Scan for the cell matching the given text and deliver its (x, y) coordinate at center. 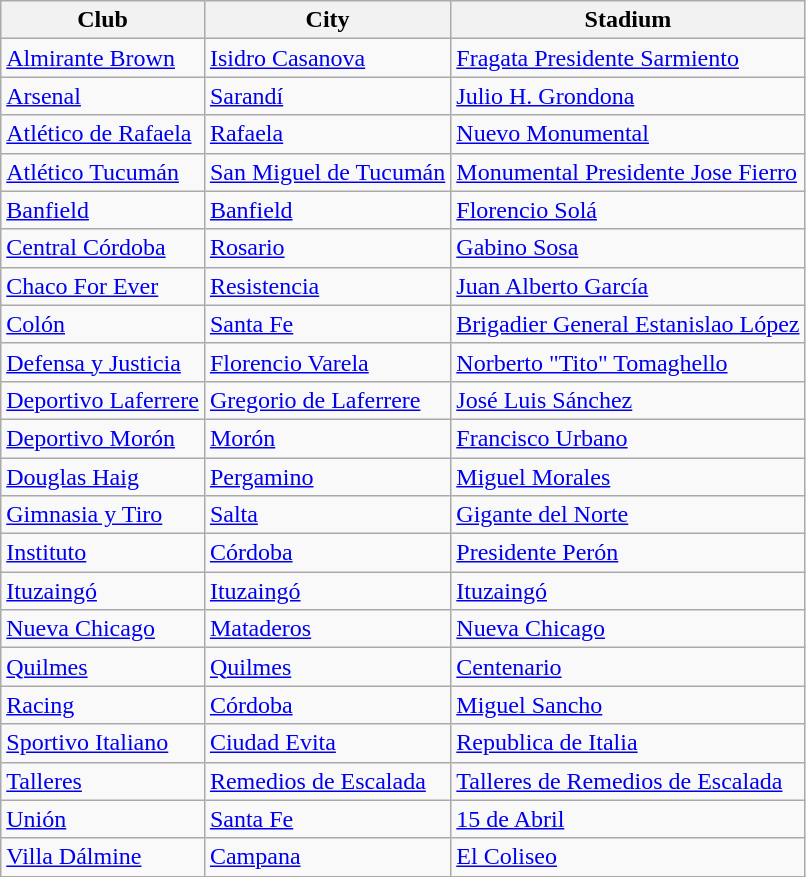
Stadium (628, 20)
Juan Alberto García (628, 286)
Rosario (327, 248)
San Miguel de Tucumán (327, 172)
Miguel Sancho (628, 705)
Brigadier General Estanislao López (628, 324)
Gregorio de Laferrere (327, 400)
Florencio Solá (628, 210)
Gimnasia y Tiro (103, 515)
Julio H. Grondona (628, 96)
El Coliseo (628, 857)
Ciudad Evita (327, 743)
Gigante del Norte (628, 515)
Pergamino (327, 477)
Fragata Presidente Sarmiento (628, 58)
Sportivo Italiano (103, 743)
Isidro Casanova (327, 58)
Presidente Perón (628, 553)
Unión (103, 819)
Deportivo Morón (103, 438)
Instituto (103, 553)
Republica de Italia (628, 743)
Centenario (628, 667)
Racing (103, 705)
Salta (327, 515)
Rafaela (327, 134)
Colón (103, 324)
Remedios de Escalada (327, 781)
Club (103, 20)
Sarandí (327, 96)
Talleres de Remedios de Escalada (628, 781)
Monumental Presidente Jose Fierro (628, 172)
Florencio Varela (327, 362)
Douglas Haig (103, 477)
Nuevo Monumental (628, 134)
Defensa y Justicia (103, 362)
Chaco For Ever (103, 286)
Deportivo Laferrere (103, 400)
Miguel Morales (628, 477)
Francisco Urbano (628, 438)
Gabino Sosa (628, 248)
Central Córdoba (103, 248)
Norberto "Tito" Tomaghello (628, 362)
City (327, 20)
Talleres (103, 781)
Campana (327, 857)
Arsenal (103, 96)
Mataderos (327, 629)
15 de Abril (628, 819)
Resistencia (327, 286)
Morón (327, 438)
Almirante Brown (103, 58)
Atlético de Rafaela (103, 134)
Atlético Tucumán (103, 172)
José Luis Sánchez (628, 400)
Villa Dálmine (103, 857)
